Provide the [x, y] coordinate of the cell's center where the given text is located.  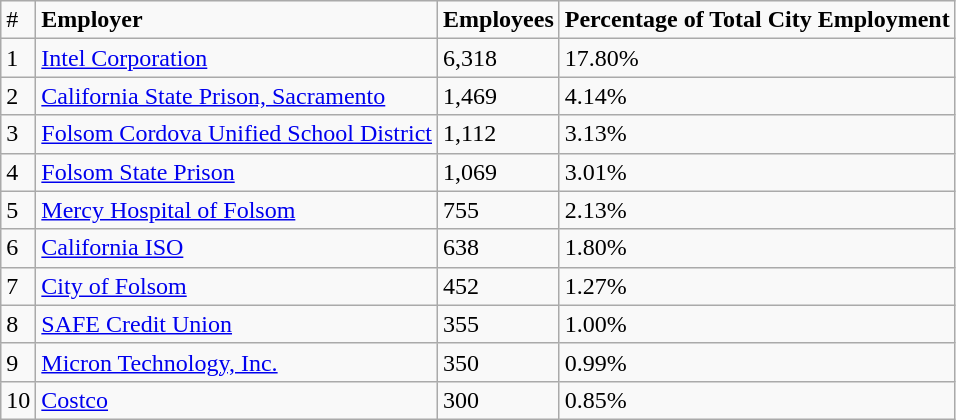
Folsom Cordova Unified School District [237, 134]
Micron Technology, Inc. [237, 362]
SAFE Credit Union [237, 324]
1.80% [757, 248]
6,318 [499, 58]
10 [18, 400]
Intel Corporation [237, 58]
452 [499, 286]
9 [18, 362]
Percentage of Total City Employment [757, 20]
300 [499, 400]
Employees [499, 20]
2 [18, 96]
3.13% [757, 134]
City of Folsom [237, 286]
3 [18, 134]
8 [18, 324]
2.13% [757, 210]
Costco [237, 400]
1,069 [499, 172]
355 [499, 324]
Employer [237, 20]
1.27% [757, 286]
1 [18, 58]
0.99% [757, 362]
4 [18, 172]
7 [18, 286]
California ISO [237, 248]
1,112 [499, 134]
638 [499, 248]
0.85% [757, 400]
# [18, 20]
755 [499, 210]
5 [18, 210]
6 [18, 248]
17.80% [757, 58]
350 [499, 362]
California State Prison, Sacramento [237, 96]
Folsom State Prison [237, 172]
1.00% [757, 324]
1,469 [499, 96]
3.01% [757, 172]
Mercy Hospital of Folsom [237, 210]
4.14% [757, 96]
